For the text-containing cell, return its midpoint in (x, y) coordinate format. 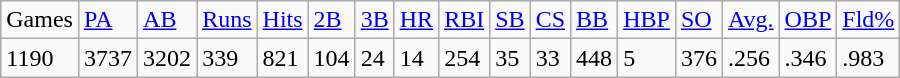
2B (332, 20)
821 (282, 58)
376 (698, 58)
33 (550, 58)
Games (40, 20)
Fld% (868, 20)
5 (647, 58)
OBP (808, 20)
HR (416, 20)
104 (332, 58)
448 (594, 58)
Runs (227, 20)
3202 (168, 58)
254 (464, 58)
CS (550, 20)
.256 (750, 58)
SO (698, 20)
RBI (464, 20)
3737 (108, 58)
Avg. (750, 20)
14 (416, 58)
PA (108, 20)
.983 (868, 58)
BB (594, 20)
1190 (40, 58)
AB (168, 20)
Hits (282, 20)
339 (227, 58)
3B (374, 20)
24 (374, 58)
35 (510, 58)
.346 (808, 58)
HBP (647, 20)
SB (510, 20)
